Search for the cell housing the specified text and yield its [x, y] center coordinate. 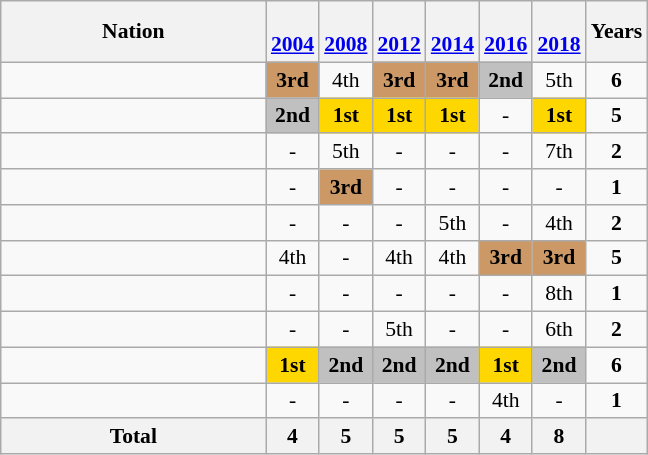
6th [558, 330]
2004 [292, 32]
2016 [506, 32]
8th [558, 294]
Total [134, 437]
2018 [558, 32]
8 [558, 437]
2012 [398, 32]
Years [617, 32]
2014 [452, 32]
Nation [134, 32]
2008 [346, 32]
7th [558, 152]
